For the text-containing cell, return its midpoint in (X, Y) coordinate format. 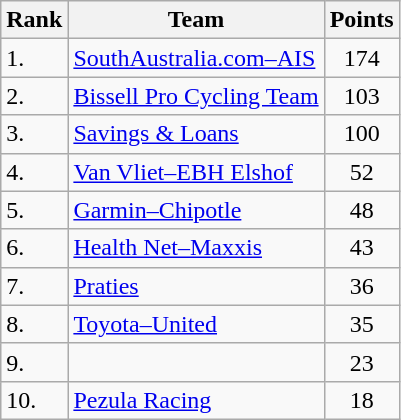
100 (362, 134)
174 (362, 58)
2. (34, 96)
5. (34, 210)
SouthAustralia.com–AIS (196, 58)
Savings & Loans (196, 134)
Team (196, 20)
52 (362, 172)
23 (362, 362)
10. (34, 400)
Garmin–Chipotle (196, 210)
18 (362, 400)
Points (362, 20)
7. (34, 286)
48 (362, 210)
43 (362, 248)
9. (34, 362)
4. (34, 172)
36 (362, 286)
Bissell Pro Cycling Team (196, 96)
8. (34, 324)
Pezula Racing (196, 400)
1. (34, 58)
103 (362, 96)
Praties (196, 286)
6. (34, 248)
Toyota–United (196, 324)
Rank (34, 20)
3. (34, 134)
Van Vliet–EBH Elshof (196, 172)
35 (362, 324)
Health Net–Maxxis (196, 248)
